Locate the cell with the specified text and output its [x, y] center coordinate. 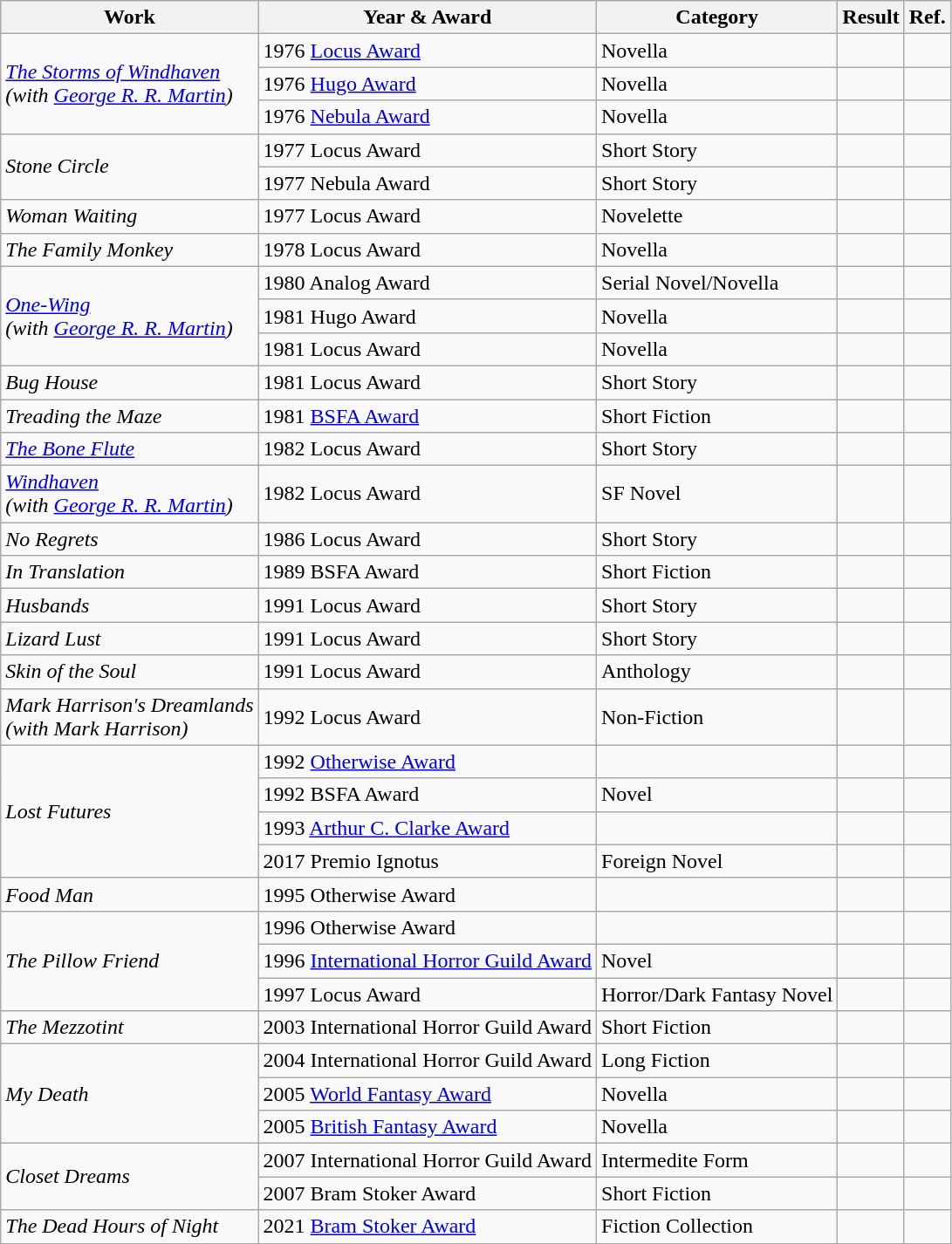
1978 Locus Award [428, 249]
Category [717, 17]
The Bone Flute [129, 449]
1981 BSFA Award [428, 416]
Lizard Lust [129, 639]
Non-Fiction [717, 717]
Windhaven(with George R. R. Martin) [129, 494]
Lost Futures [129, 811]
Foreign Novel [717, 861]
The Dead Hours of Night [129, 1227]
Mark Harrison's Dreamlands(with Mark Harrison) [129, 717]
Intermedite Form [717, 1160]
In Translation [129, 572]
2005 World Fantasy Award [428, 1094]
Skin of the Soul [129, 672]
1996 International Horror Guild Award [428, 960]
1992 Otherwise Award [428, 762]
Stone Circle [129, 167]
Anthology [717, 672]
The Pillow Friend [129, 960]
Year & Award [428, 17]
1976 Hugo Award [428, 84]
Fiction Collection [717, 1227]
Long Fiction [717, 1061]
1981 Hugo Award [428, 316]
1995 Otherwise Award [428, 894]
1996 Otherwise Award [428, 927]
One-Wing(with George R. R. Martin) [129, 316]
1976 Nebula Award [428, 117]
1989 BSFA Award [428, 572]
Serial Novel/Novella [717, 283]
1976 Locus Award [428, 51]
Food Man [129, 894]
Ref. [927, 17]
1997 Locus Award [428, 994]
2004 International Horror Guild Award [428, 1061]
Work [129, 17]
1992 Locus Award [428, 717]
2017 Premio Ignotus [428, 861]
2021 Bram Stoker Award [428, 1227]
Treading the Maze [129, 416]
Horror/Dark Fantasy Novel [717, 994]
Novelette [717, 216]
2007 International Horror Guild Award [428, 1160]
The Family Monkey [129, 249]
Woman Waiting [129, 216]
My Death [129, 1094]
Result [871, 17]
1993 Arthur C. Clarke Award [428, 828]
Closet Dreams [129, 1177]
1977 Nebula Award [428, 183]
No Regrets [129, 539]
The Storms of Windhaven(with George R. R. Martin) [129, 84]
2003 International Horror Guild Award [428, 1028]
2005 British Fantasy Award [428, 1127]
Bug House [129, 382]
Husbands [129, 605]
The Mezzotint [129, 1028]
1986 Locus Award [428, 539]
1992 BSFA Award [428, 795]
1980 Analog Award [428, 283]
2007 Bram Stoker Award [428, 1193]
SF Novel [717, 494]
